Determine the (x, y) coordinate at the center of the cell enclosing the given text.  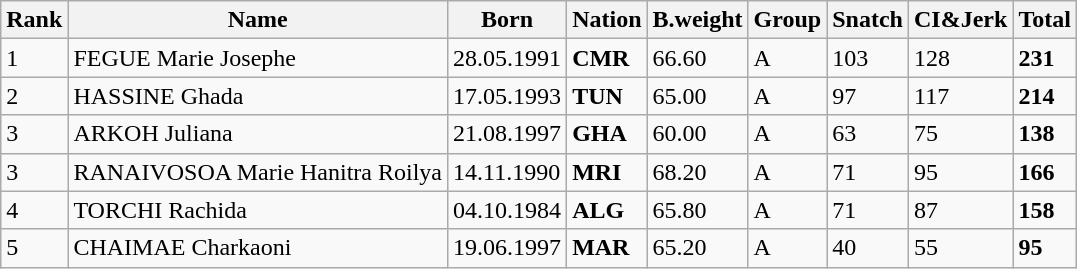
MRI (607, 172)
68.20 (698, 172)
4 (34, 210)
65.00 (698, 96)
CMR (607, 58)
97 (868, 96)
CI&Jerk (960, 20)
158 (1045, 210)
04.10.1984 (508, 210)
87 (960, 210)
214 (1045, 96)
Nation (607, 20)
GHA (607, 134)
103 (868, 58)
HASSINE Ghada (258, 96)
RANAIVOSOA Marie Hanitra Roilya (258, 172)
TUN (607, 96)
60.00 (698, 134)
Total (1045, 20)
75 (960, 134)
ARKOH Juliana (258, 134)
17.05.1993 (508, 96)
63 (868, 134)
Name (258, 20)
CHAIMAE Charkaoni (258, 248)
55 (960, 248)
Rank (34, 20)
5 (34, 248)
MAR (607, 248)
14.11.1990 (508, 172)
21.08.1997 (508, 134)
ALG (607, 210)
65.20 (698, 248)
28.05.1991 (508, 58)
B.weight (698, 20)
138 (1045, 134)
117 (960, 96)
40 (868, 248)
66.60 (698, 58)
128 (960, 58)
2 (34, 96)
1 (34, 58)
Group (788, 20)
65.80 (698, 210)
TORCHI Rachida (258, 210)
Snatch (868, 20)
FEGUE Marie Josephe (258, 58)
231 (1045, 58)
Born (508, 20)
19.06.1997 (508, 248)
166 (1045, 172)
